Extract the (X, Y) coordinate from the center of the cell holding the provided text.  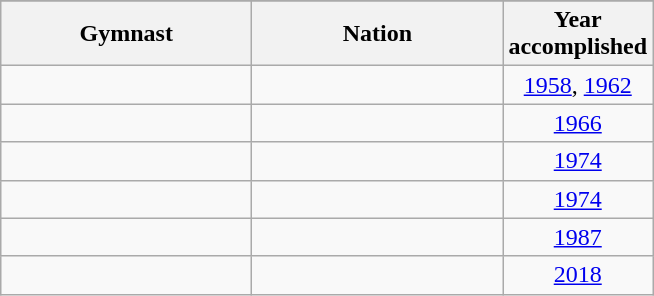
Gymnast (126, 34)
1966 (578, 123)
1987 (578, 237)
Year accomplished (578, 34)
Nation (378, 34)
2018 (578, 275)
1958, 1962 (578, 85)
